Find where the given text appears and provide that cell's center as (X, Y) coordinate. 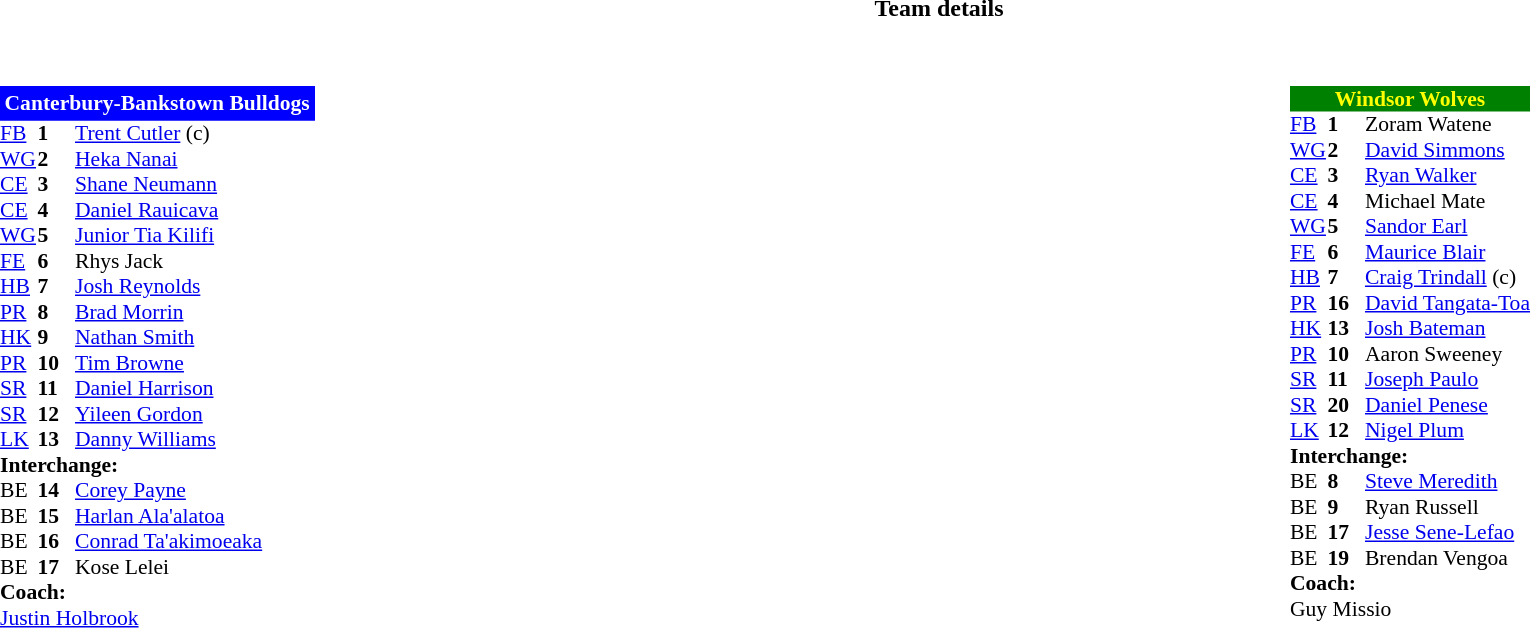
Junior Tia Kilifi (194, 235)
Windsor Wolves (1410, 99)
Nathan Smith (194, 337)
Ryan Walker (1448, 175)
14 (57, 491)
Zoram Watene (1448, 125)
Sandor Earl (1448, 227)
15 (57, 516)
Trent Cutler (c) (194, 133)
Aaron Sweeney (1448, 354)
Rhys Jack (194, 261)
Joseph Paulo (1448, 379)
Heka Nanai (194, 159)
Craig Trindall (c) (1448, 277)
Shane Neumann (194, 185)
Michael Mate (1448, 201)
Daniel Rauicava (194, 210)
19 (1346, 558)
Harlan Ala'alatoa (194, 516)
Brendan Vengoa (1448, 558)
Corey Payne (194, 491)
Yileen Gordon (194, 414)
Conrad Ta'akimoeaka (194, 541)
Daniel Harrison (194, 389)
Danny Williams (194, 439)
Daniel Penese (1448, 405)
Josh Bateman (1448, 329)
David Simmons (1448, 150)
Ryan Russell (1448, 507)
Jesse Sene-Lefao (1448, 533)
David Tangata-Toa (1448, 303)
Canterbury-Bankstown Bulldogs (157, 103)
Brad Morrin (194, 312)
Tim Browne (194, 363)
Maurice Blair (1448, 252)
Josh Reynolds (194, 287)
Nigel Plum (1448, 431)
Guy Missio (1410, 609)
Kose Lelei (194, 567)
Steve Meredith (1448, 481)
20 (1346, 405)
